Provide the [X, Y] coordinate of the cell's center where the given text is located.  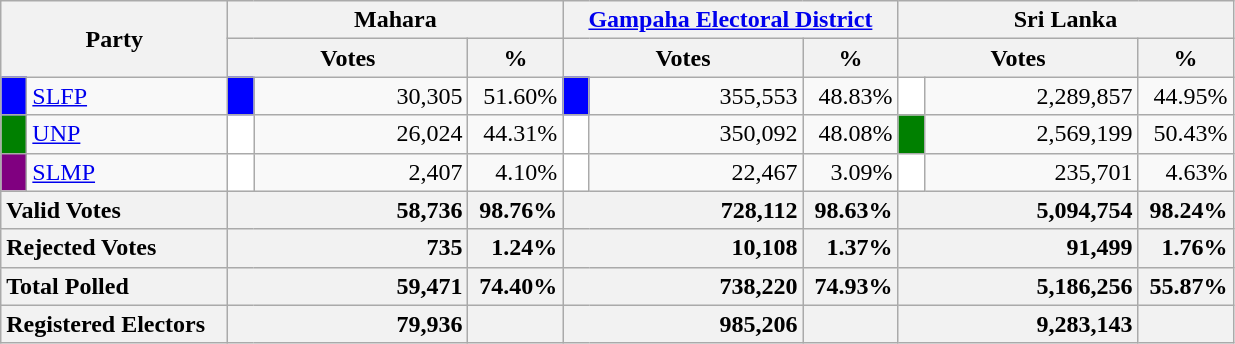
79,936 [348, 324]
Mahara [396, 20]
59,471 [348, 286]
10,108 [683, 248]
98.76% [516, 210]
350,092 [696, 134]
2,569,199 [1031, 134]
91,499 [1018, 248]
235,701 [1031, 172]
3.09% [850, 172]
1.76% [1186, 248]
Total Polled [114, 286]
Party [114, 39]
1.37% [850, 248]
355,553 [696, 96]
22,467 [696, 172]
Sri Lanka [1066, 20]
9,283,143 [1018, 324]
4.63% [1186, 172]
74.40% [516, 286]
1.24% [516, 248]
48.08% [850, 134]
735 [348, 248]
Registered Electors [114, 324]
Valid Votes [114, 210]
51.60% [516, 96]
74.93% [850, 286]
985,206 [683, 324]
50.43% [1186, 134]
738,220 [683, 286]
2,407 [361, 172]
44.31% [516, 134]
5,094,754 [1018, 210]
58,736 [348, 210]
55.87% [1186, 286]
SLFP [128, 96]
5,186,256 [1018, 286]
728,112 [683, 210]
30,305 [361, 96]
48.83% [850, 96]
44.95% [1186, 96]
SLMP [128, 172]
4.10% [516, 172]
98.24% [1186, 210]
26,024 [361, 134]
Gampaha Electoral District [730, 20]
98.63% [850, 210]
Rejected Votes [114, 248]
UNP [128, 134]
2,289,857 [1031, 96]
